Output the (x, y) coordinate of the center of the cell containing the given text.  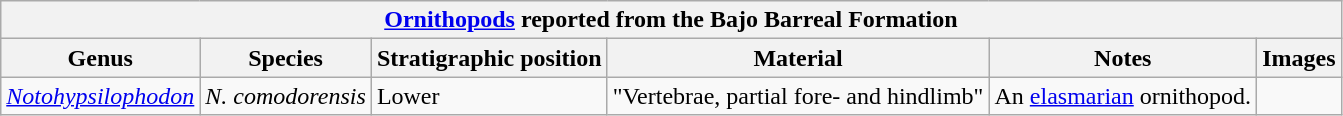
Notohypsilophodon (100, 96)
Ornithopods reported from the Bajo Barreal Formation (671, 20)
Genus (100, 58)
Lower (489, 96)
Material (798, 58)
"Vertebrae, partial fore- and hindlimb" (798, 96)
Notes (1123, 58)
Images (1299, 58)
An elasmarian ornithopod. (1123, 96)
Species (286, 58)
N. comodorensis (286, 96)
Stratigraphic position (489, 58)
